Return [x, y] of the center of cell containing provided text 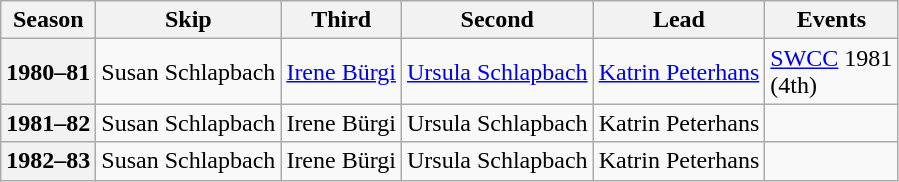
Events [832, 20]
Skip [188, 20]
SWCC 1981 (4th) [832, 72]
Third [342, 20]
Season [48, 20]
1981–82 [48, 123]
1982–83 [48, 161]
Second [497, 20]
1980–81 [48, 72]
Lead [679, 20]
